Identify which cell holds the provided text, then report its [x, y] central coordinate. 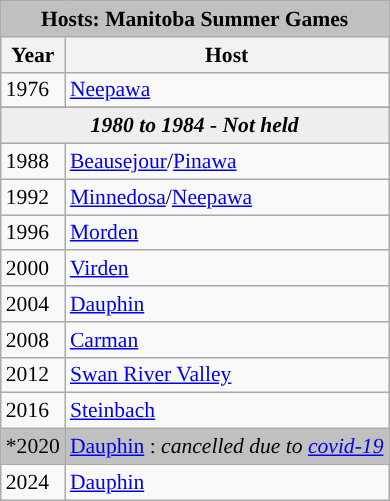
1988 [33, 162]
Carman [227, 340]
Steinbach [227, 411]
2008 [33, 340]
2016 [33, 411]
*2020 [33, 447]
Neepawa [227, 90]
Beausejour/Pinawa [227, 162]
1976 [33, 90]
Year [33, 55]
2004 [33, 304]
Hosts: Manitoba Summer Games [195, 19]
2000 [33, 269]
2024 [33, 482]
Dauphin : cancelled due to covid-19 [227, 447]
Swan River Valley [227, 375]
Minnedosa/Neepawa [227, 197]
2012 [33, 375]
Virden [227, 269]
1996 [33, 233]
Host [227, 55]
1992 [33, 197]
Morden [227, 233]
1980 to 1984 - Not held [195, 126]
